For the text-containing cell, return its midpoint in (X, Y) coordinate format. 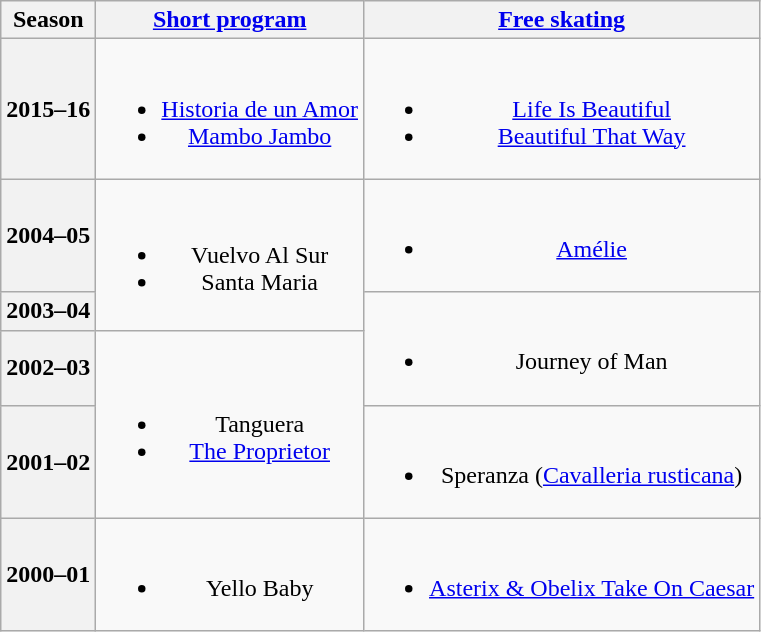
2001–02 (48, 462)
Asterix & Obelix Take On Caesar (562, 574)
2015–16 (48, 109)
Season (48, 20)
2002–03 (48, 368)
Yello Baby (230, 574)
Life Is Beautiful Beautiful That Way (562, 109)
Journey of Man (562, 348)
2004–05 (48, 236)
2000–01 (48, 574)
Free skating (562, 20)
Amélie (562, 236)
Speranza (Cavalleria rusticana) (562, 462)
2003–04 (48, 311)
Short program (230, 20)
Tanguera The Proprietor (230, 424)
Vuelvo Al Sur Santa Maria (230, 254)
Historia de un AmorMambo Jambo (230, 109)
